Scan for the cell matching the given text and deliver its [x, y] coordinate at center. 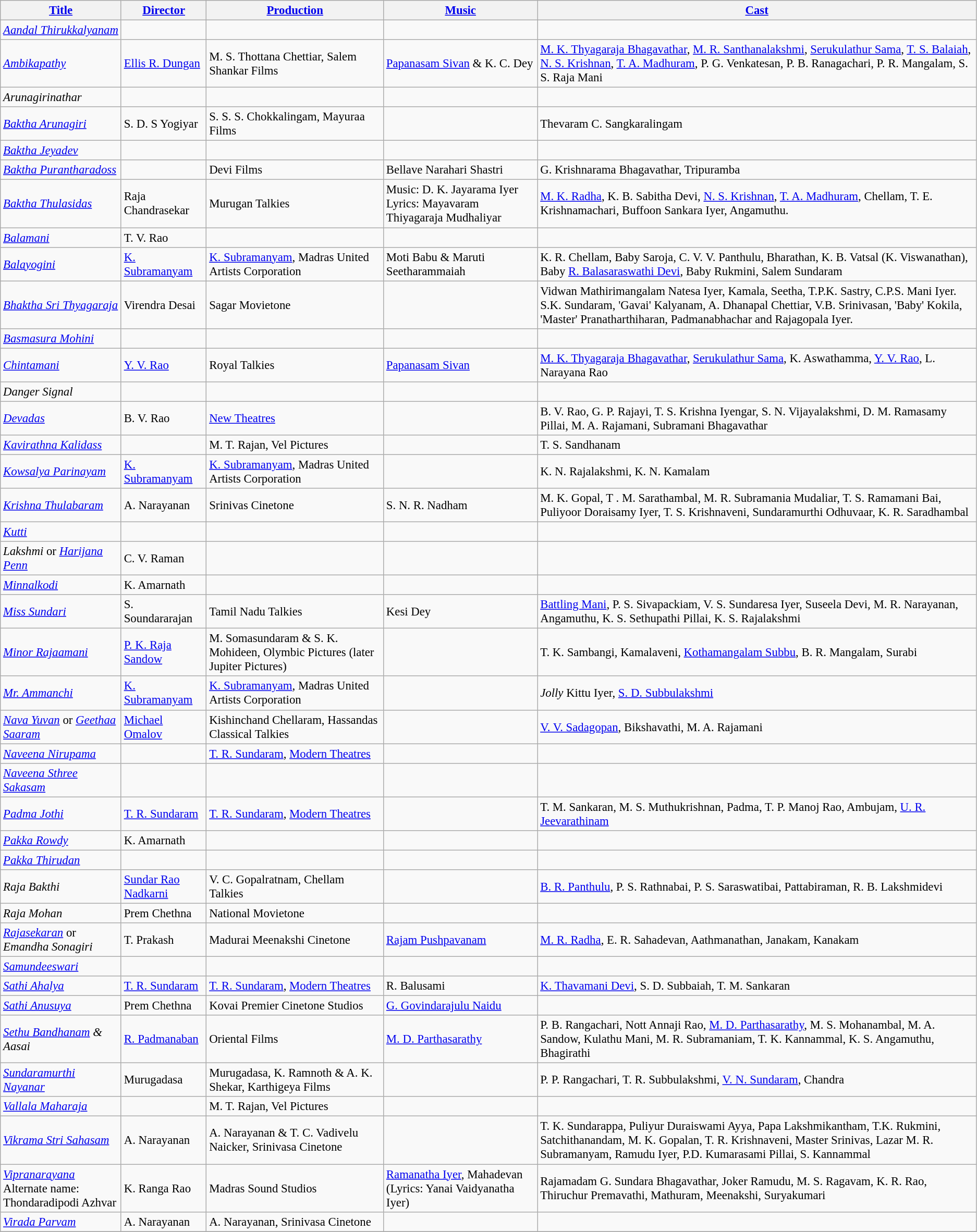
Jolly Kittu Iyer, S. D. Subbulakshmi [757, 693]
Ramanatha Iyer, Mahadevan (Lyrics: Yanai Vaidyanatha Iyer) [461, 1188]
T. V. Rao [164, 238]
Miss Sundari [61, 612]
Tamil Nadu Talkies [295, 612]
Murugan Talkies [295, 204]
K. R. Chellam, Baby Saroja, C. V. V. Panthulu, Bharathan, K. B. Vatsal (K. Viswanathan), Baby R. Balasaraswathi Devi, Baby Rukmini, Salem Sundaram [757, 264]
Devi Films [295, 170]
B. R. Panthulu, P. S. Rathnabai, P. S. Saraswatibai, Pattabiraman, R. B. Lakshmidevi [757, 887]
S. S. S. Chokkalingam, Mayuraa Films [295, 124]
Ellis R. Dungan [164, 64]
Mr. Ammanchi [61, 693]
Papanasam Sivan & K. C. Dey [461, 64]
Kavirathna Kalidass [61, 445]
Samundeeswari [61, 967]
Naveena Nirupama [61, 754]
Moti Babu & Maruti Seetharammaiah [461, 264]
Sundaramurthi Nayanar [61, 1080]
National Movietone [295, 913]
Raja Mohan [61, 913]
Raja Chandrasekar [164, 204]
Kishinchand Chellaram, Hassandas Classical Talkies [295, 726]
C. V. Raman [164, 559]
Baktha Purantharadoss [61, 170]
Baktha Thulasidas [61, 204]
P. K. Raja Sandow [164, 652]
Pakka Thirudan [61, 860]
T. S. Sandhanam [757, 445]
Minor Rajaamani [61, 652]
Chintamani [61, 365]
Srinivas Cinetone [295, 506]
Arunagirinathar [61, 97]
T. Prakash [164, 940]
Director [164, 10]
Virada Parvam [61, 1222]
R. Padmanaban [164, 1039]
Padma Jothi [61, 814]
P. P. Rangachari, T. R. Subbulakshmi, V. N. Sundaram, Chandra [757, 1080]
Sagar Movietone [295, 305]
R. Balusami [461, 986]
K. Thavamani Devi, S. D. Subbaiah, T. M. Sankaran [757, 986]
Music: D. K. Jayarama IyerLyrics: Mayavaram Thiyagaraja Mudhaliyar [461, 204]
Kesi Dey [461, 612]
Vallala Maharaja [61, 1106]
Aandal Thirukkalyanam [61, 30]
T. K. Sambangi, Kamalaveni, Kothamangalam Subbu, B. R. Mangalam, Surabi [757, 652]
Battling Mani, P. S. Sivapackiam, V. S. Sundaresa Iyer, Suseela Devi, M. R. Narayanan, Angamuthu, K. S. Sethupathi Pillai, K. S. Rajalakshmi [757, 612]
Papanasam Sivan [461, 365]
Y. V. Rao [164, 365]
Title [61, 10]
M. S. Thottana Chettiar, Salem Shankar Films [295, 64]
Rajasekaran or Emandha Sonagiri [61, 940]
M. K. Radha, K. B. Sabitha Devi, N. S. Krishnan, T. A. Madhuram, Chellam, T. E. Krishnamachari, Buffoon Sankara Iyer, Angamuthu. [757, 204]
Baktha Jeyadev [61, 151]
T. M. Sankaran, M. S. Muthukrishnan, Padma, T. P. Manoj Rao, Ambujam, U. R. Jeevarathinam [757, 814]
Lakshmi or Harijana Penn [61, 559]
Music [461, 10]
V. V. Sadagopan, Bikshavathi, M. A. Rajamani [757, 726]
A. Narayanan & T. C. Vadivelu Naicker, Srinivasa Cinetone [295, 1140]
G. Govindarajulu Naidu [461, 1006]
Devadas [61, 418]
Naveena Sthree Sakasam [61, 780]
Nava Yuvan or Geethaa Saaram [61, 726]
Balamani [61, 238]
Kowsalya Parinayam [61, 471]
Sethu Bandhanam & Aasai [61, 1039]
B. V. Rao [164, 418]
B. V. Rao, G. P. Rajayi, T. S. Krishna Iyengar, S. N. Vijayalakshmi, D. M. Ramasamy Pillai, M. A. Rajamani, Subramani Bhagavathar [757, 418]
Sathi Ahalya [61, 986]
Madurai Meenakshi Cinetone [295, 940]
K. Ranga Rao [164, 1188]
Bhaktha Sri Thyagaraja [61, 305]
S. N. R. Nadham [461, 506]
S. Soundararajan [164, 612]
VipranarayanaAlternate name: Thondaradipodi Azhvar [61, 1188]
Minnalkodi [61, 585]
New Theatres [295, 418]
Murugadasa, K. Ramnoth & A. K. Shekar, Karthigeya Films [295, 1080]
Kutti [61, 532]
Balayogini [61, 264]
M. Somasundaram & S. K. Mohideen, Olymbic Pictures (later Jupiter Pictures) [295, 652]
M. K. Thyagaraja Bhagavathar, Serukulathur Sama, K. Aswathamma, Y. V. Rao, L. Narayana Rao [757, 365]
Production [295, 10]
G. Krishnarama Bhagavathar, Tripuramba [757, 170]
Cast [757, 10]
S. D. S Yogiyar [164, 124]
Danger Signal [61, 392]
Pakka Rowdy [61, 841]
A. Narayanan, Srinivasa Cinetone [295, 1222]
Oriental Films [295, 1039]
Madras Sound Studios [295, 1188]
V. C. Gopalratnam, Chellam Talkies [295, 887]
Sundar Rao Nadkarni [164, 887]
Sathi Anusuya [61, 1006]
Rajam Pushpavanam [461, 940]
Thevaram C. Sangkaralingam [757, 124]
Vikrama Stri Sahasam [61, 1140]
Rajamadam G. Sundara Bhagavathar, Joker Ramudu, M. S. Ragavam, K. R. Rao, Thiruchur Premavathi, Mathuram, Meenakshi, Suryakumari [757, 1188]
Ambikapathy [61, 64]
M. R. Radha, E. R. Sahadevan, Aathmanathan, Janakam, Kanakam [757, 940]
Krishna Thulabaram [61, 506]
M. D. Parthasarathy [461, 1039]
Kovai Premier Cinetone Studios [295, 1006]
Raja Bakthi [61, 887]
Royal Talkies [295, 365]
Basmasura Mohini [61, 338]
Bellave Narahari Shastri [461, 170]
Virendra Desai [164, 305]
K. N. Rajalakshmi, K. N. Kamalam [757, 471]
Baktha Arunagiri [61, 124]
Murugadasa [164, 1080]
Michael Omalov [164, 726]
